Identify which cell holds the provided text, then report its (X, Y) central coordinate. 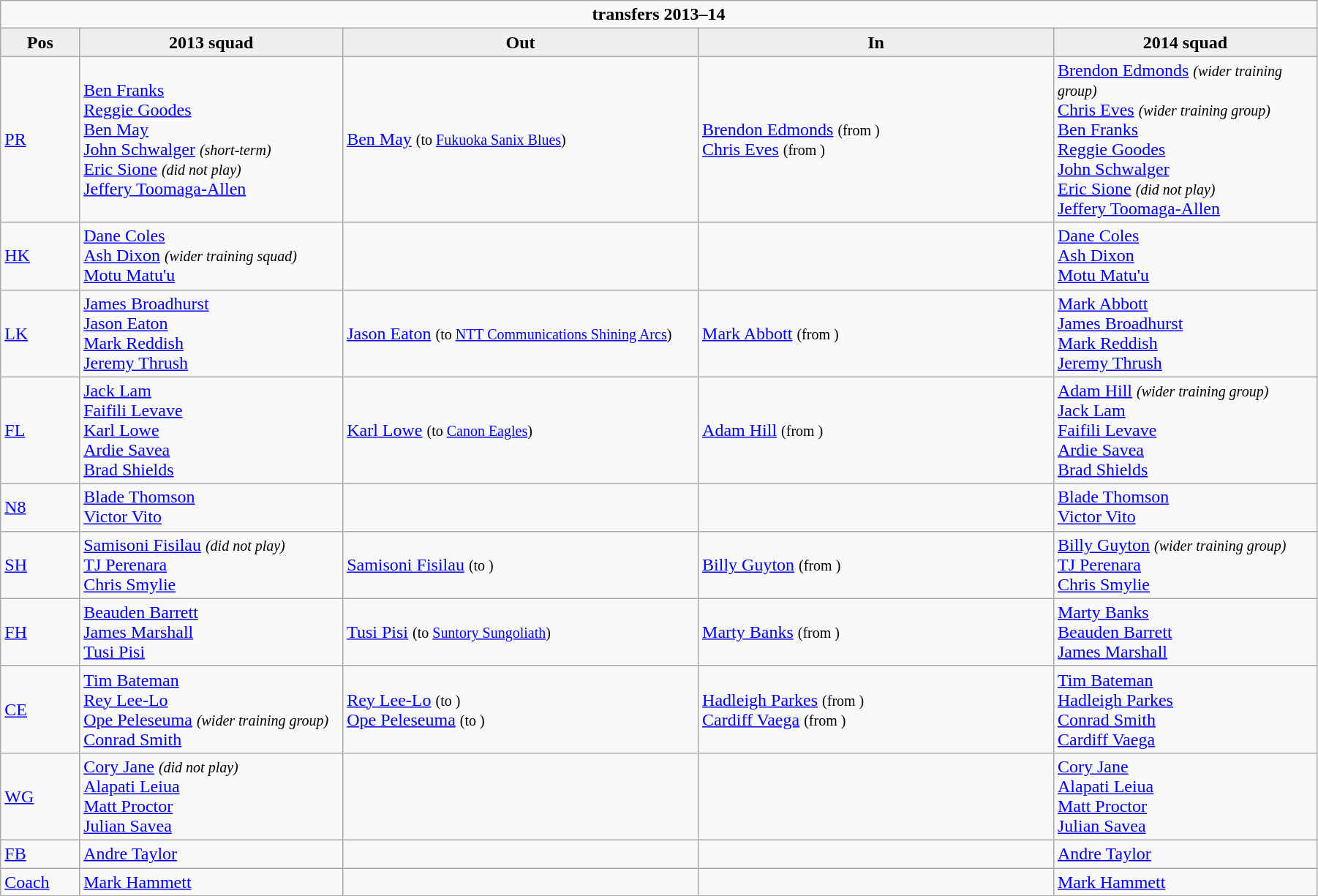
Tim BatemanHadleigh ParkesConrad SmithCardiff Vaega (1185, 709)
Hadleigh Parkes (from ) Cardiff Vaega (from ) (876, 709)
Karl Lowe (to Canon Eagles) (521, 430)
Adam Hill (from ) (876, 430)
LK (40, 334)
N8 (40, 508)
HK (40, 256)
In (876, 42)
Mark Abbott (from ) (876, 334)
PR (40, 139)
2013 squad (211, 42)
FL (40, 430)
Cory JaneAlapati LeiuaMatt ProctorJulian Savea (1185, 796)
Pos (40, 42)
Dane ColesAsh DixonMotu Matu'u (1185, 256)
SH (40, 565)
transfers 2013–14 (659, 15)
CE (40, 709)
Mark AbbottJames BroadhurstMark ReddishJeremy Thrush (1185, 334)
FB (40, 854)
WG (40, 796)
Samisoni Fisilau (did not play)TJ PerenaraChris Smylie (211, 565)
Ben FranksReggie GoodesBen MayJohn Schwalger (short-term)Eric Sione (did not play)Jeffery Toomaga-Allen (211, 139)
Samisoni Fisilau (to ) (521, 565)
Out (521, 42)
Tusi Pisi (to Suntory Sungoliath) (521, 632)
James BroadhurstJason EatonMark ReddishJeremy Thrush (211, 334)
Jack LamFaifili LevaveKarl LoweArdie SaveaBrad Shields (211, 430)
Rey Lee-Lo (to ) Ope Peleseuma (to ) (521, 709)
Cory Jane (did not play)Alapati LeiuaMatt ProctorJulian Savea (211, 796)
Marty Banks (from ) (876, 632)
Ben May (to Fukuoka Sanix Blues) (521, 139)
Billy Guyton (from ) (876, 565)
Dane ColesAsh Dixon (wider training squad)Motu Matu'u (211, 256)
Brendon Edmonds (from ) Chris Eves (from ) (876, 139)
Adam Hill (wider training group)Jack LamFaifili LevaveArdie SaveaBrad Shields (1185, 430)
Tim BatemanRey Lee-LoOpe Peleseuma (wider training group)Conrad Smith (211, 709)
FH (40, 632)
Jason Eaton (to NTT Communications Shining Arcs) (521, 334)
Marty BanksBeauden BarrettJames Marshall (1185, 632)
Beauden BarrettJames MarshallTusi Pisi (211, 632)
2014 squad (1185, 42)
Coach (40, 881)
Billy Guyton (wider training group)TJ PerenaraChris Smylie (1185, 565)
